Search for the cell housing the specified text and yield its [x, y] center coordinate. 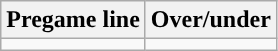
Pregame line [74, 20]
Over/under [210, 20]
